Determine the (x, y) coordinate at the center of the cell enclosing the given text.  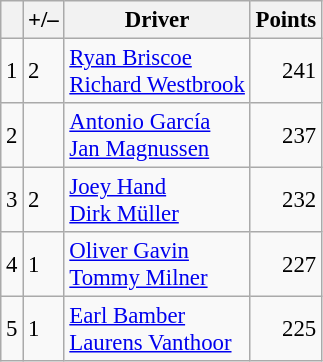
225 (286, 330)
3 (12, 200)
+/– (44, 20)
Antonio García Jan Magnussen (157, 136)
Points (286, 20)
Ryan Briscoe Richard Westbrook (157, 72)
5 (12, 330)
4 (12, 264)
Joey Hand Dirk Müller (157, 200)
232 (286, 200)
227 (286, 264)
241 (286, 72)
Earl Bamber Laurens Vanthoor (157, 330)
Oliver Gavin Tommy Milner (157, 264)
237 (286, 136)
Driver (157, 20)
